Determine the (X, Y) coordinate at the center of the cell enclosing the given text.  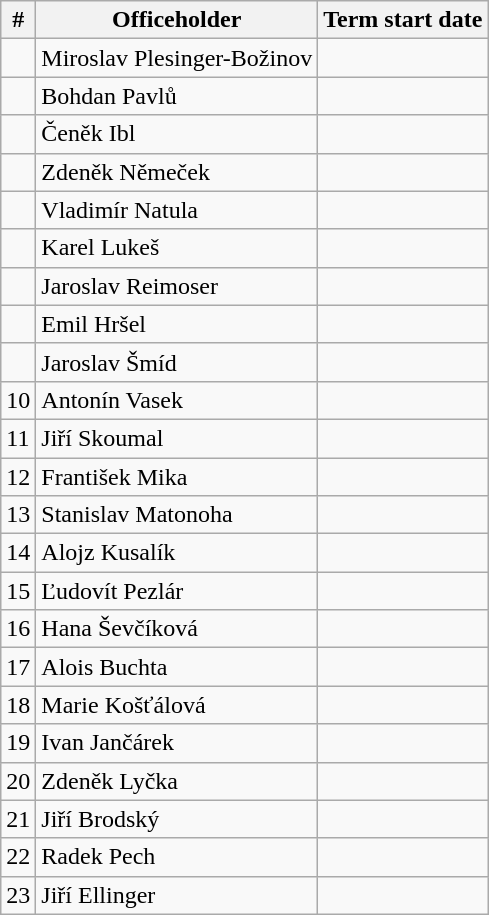
Officeholder (177, 20)
Jiří Brodský (177, 819)
22 (18, 857)
Jiří Ellinger (177, 895)
13 (18, 515)
16 (18, 629)
Antonín Vasek (177, 400)
Term start date (403, 20)
Alojz Kusalík (177, 553)
23 (18, 895)
# (18, 20)
10 (18, 400)
Jiří Skoumal (177, 438)
17 (18, 667)
Karel Lukeš (177, 248)
14 (18, 553)
Zdeněk Lyčka (177, 781)
František Mika (177, 477)
Ivan Jančárek (177, 743)
Ľudovít Pezlár (177, 591)
18 (18, 705)
Radek Pech (177, 857)
20 (18, 781)
Bohdan Pavlů (177, 96)
Vladimír Natula (177, 210)
15 (18, 591)
Jaroslav Reimoser (177, 286)
Marie Košťálová (177, 705)
21 (18, 819)
Jaroslav Šmíd (177, 362)
Stanislav Matonoha (177, 515)
19 (18, 743)
Alois Buchta (177, 667)
Miroslav Plesinger-Božinov (177, 58)
11 (18, 438)
Hana Ševčíková (177, 629)
12 (18, 477)
Čeněk Ibl (177, 134)
Emil Hršel (177, 324)
Zdeněk Němeček (177, 172)
